Identify which cell holds the provided text, then report its [X, Y] central coordinate. 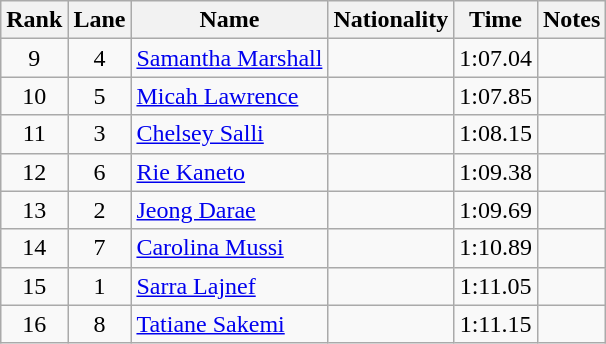
15 [34, 286]
12 [34, 172]
Name [230, 20]
14 [34, 248]
Nationality [391, 20]
9 [34, 58]
Micah Lawrence [230, 96]
1:11.15 [496, 324]
1:09.69 [496, 210]
Jeong Darae [230, 210]
Time [496, 20]
Notes [571, 20]
1:07.04 [496, 58]
1:11.05 [496, 286]
8 [100, 324]
11 [34, 134]
Rank [34, 20]
Lane [100, 20]
6 [100, 172]
1:09.38 [496, 172]
Sarra Lajnef [230, 286]
16 [34, 324]
13 [34, 210]
1 [100, 286]
1:07.85 [496, 96]
2 [100, 210]
1:08.15 [496, 134]
5 [100, 96]
Rie Kaneto [230, 172]
Samantha Marshall [230, 58]
7 [100, 248]
Carolina Mussi [230, 248]
10 [34, 96]
4 [100, 58]
Tatiane Sakemi [230, 324]
1:10.89 [496, 248]
3 [100, 134]
Chelsey Salli [230, 134]
